Find where the given text appears and provide that cell's center as [X, Y] coordinate. 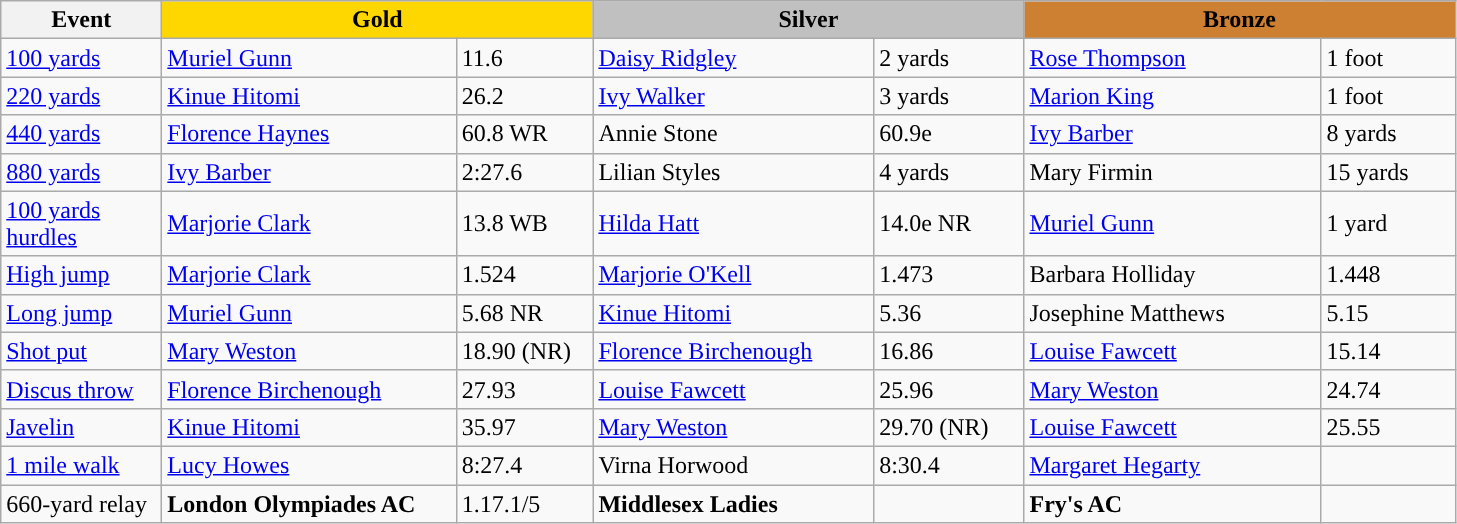
Ivy Walker [734, 96]
35.97 [524, 427]
Javelin [82, 427]
60.8 WR [524, 134]
660-yard relay [82, 503]
5.15 [1388, 313]
1.448 [1388, 275]
27.93 [524, 389]
Margaret Hegarty [1172, 465]
880 yards [82, 172]
1.524 [524, 275]
5.68 NR [524, 313]
Virna Horwood [734, 465]
4 yards [949, 172]
8:27.4 [524, 465]
25.55 [1388, 427]
15.14 [1388, 351]
11.6 [524, 58]
29.70 (NR) [949, 427]
1.473 [949, 275]
220 yards [82, 96]
Long jump [82, 313]
18.90 (NR) [524, 351]
13.8 WB [524, 224]
High jump [82, 275]
440 yards [82, 134]
Josephine Matthews [1172, 313]
Shot put [82, 351]
Annie Stone [734, 134]
3 yards [949, 96]
2:27.6 [524, 172]
24.74 [1388, 389]
2 yards [949, 58]
100 yards hurdles [82, 224]
60.9e [949, 134]
Marion King [1172, 96]
Rose Thompson [1172, 58]
26.2 [524, 96]
Middlesex Ladies [734, 503]
100 yards [82, 58]
14.0e NR [949, 224]
Mary Firmin [1172, 172]
Daisy Ridgley [734, 58]
Event [82, 20]
Marjorie O'Kell [734, 275]
8:30.4 [949, 465]
1 mile walk [82, 465]
Lilian Styles [734, 172]
Lucy Howes [309, 465]
Gold [378, 20]
Silver [808, 20]
8 yards [1388, 134]
15 yards [1388, 172]
Hilda Hatt [734, 224]
16.86 [949, 351]
Florence Haynes [309, 134]
London Olympiades AC [309, 503]
Bronze [1240, 20]
5.36 [949, 313]
25.96 [949, 389]
Discus throw [82, 389]
1.17.1/5 [524, 503]
Fry's AC [1172, 503]
Barbara Holliday [1172, 275]
1 yard [1388, 224]
